Pinpoint the cell where the given text exists, returning its [x, y] midpoint coordinate. 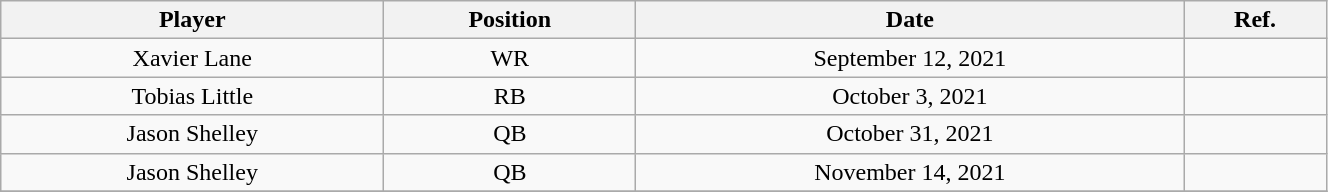
Position [510, 20]
WR [510, 58]
September 12, 2021 [910, 58]
RB [510, 96]
October 31, 2021 [910, 134]
Player [192, 20]
November 14, 2021 [910, 172]
Ref. [1256, 20]
October 3, 2021 [910, 96]
Xavier Lane [192, 58]
Date [910, 20]
Tobias Little [192, 96]
